Scan for the cell matching the given text and deliver its (x, y) coordinate at center. 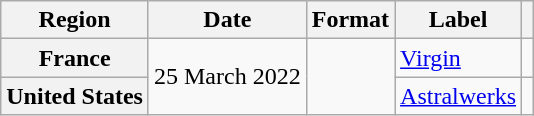
Format (350, 20)
Region (75, 20)
25 March 2022 (227, 77)
Virgin (458, 58)
Astralwerks (458, 96)
United States (75, 96)
Date (227, 20)
Label (458, 20)
France (75, 58)
